Detect which cell encompasses the target text, then output its [X, Y] center coordinate. 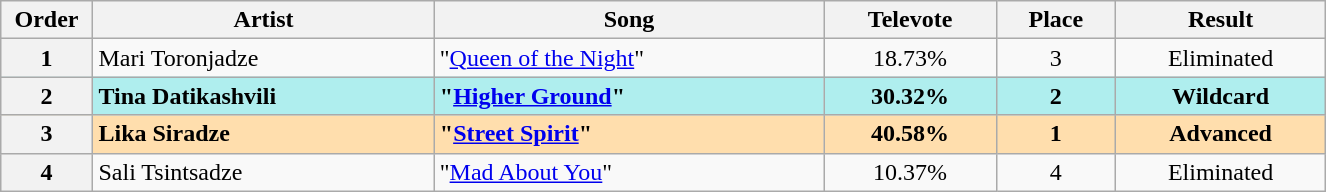
Result [1220, 20]
Tina Datikashvili [264, 96]
Place [1056, 20]
Order [46, 20]
Wildcard [1220, 96]
"Queen of the Night" [628, 58]
Artist [264, 20]
Advanced [1220, 134]
Mari Toronjadze [264, 58]
"Higher Ground" [628, 96]
Televote [910, 20]
10.37% [910, 172]
"Street Spirit" [628, 134]
"Mad About You" [628, 172]
Song [628, 20]
40.58% [910, 134]
30.32% [910, 96]
Sali Tsintsadze [264, 172]
18.73% [910, 58]
Lika Siradze [264, 134]
